Extract the (X, Y) coordinate from the center of the cell holding the provided text.  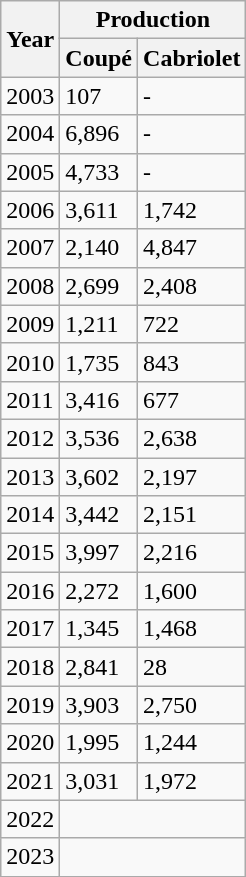
3,442 (99, 515)
2011 (30, 400)
Coupé (99, 58)
2015 (30, 553)
2,750 (192, 705)
3,416 (99, 400)
3,611 (99, 210)
107 (99, 96)
2012 (30, 438)
Cabriolet (192, 58)
2003 (30, 96)
2016 (30, 591)
3,997 (99, 553)
843 (192, 362)
2,151 (192, 515)
2,841 (99, 667)
1,211 (99, 324)
2014 (30, 515)
Year (30, 39)
3,031 (99, 781)
1,468 (192, 629)
2,408 (192, 286)
6,896 (99, 134)
2005 (30, 172)
722 (192, 324)
1,244 (192, 743)
1,995 (99, 743)
677 (192, 400)
3,602 (99, 477)
3,903 (99, 705)
2007 (30, 248)
2018 (30, 667)
Production (153, 20)
1,972 (192, 781)
2020 (30, 743)
2,140 (99, 248)
2010 (30, 362)
2013 (30, 477)
3,536 (99, 438)
2009 (30, 324)
2,638 (192, 438)
2,699 (99, 286)
2022 (30, 819)
2,216 (192, 553)
1,600 (192, 591)
2021 (30, 781)
2023 (30, 857)
4,847 (192, 248)
2019 (30, 705)
28 (192, 667)
2,272 (99, 591)
2006 (30, 210)
2017 (30, 629)
2004 (30, 134)
1,345 (99, 629)
4,733 (99, 172)
2,197 (192, 477)
1,735 (99, 362)
1,742 (192, 210)
2008 (30, 286)
